From the cell containing the given text, extract its center point as [X, Y] coordinate. 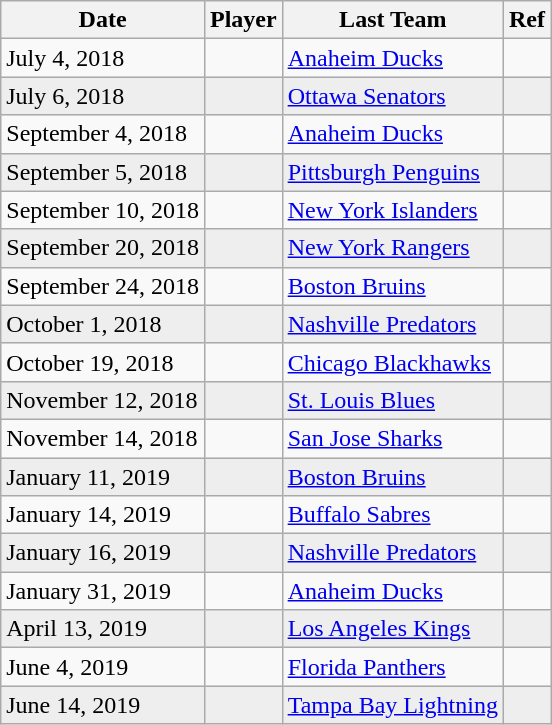
New York Rangers [392, 248]
November 14, 2018 [103, 438]
January 14, 2019 [103, 515]
January 11, 2019 [103, 477]
July 4, 2018 [103, 58]
September 20, 2018 [103, 248]
Florida Panthers [392, 667]
St. Louis Blues [392, 400]
New York Islanders [392, 210]
September 10, 2018 [103, 210]
Buffalo Sabres [392, 515]
Ref [526, 20]
June 4, 2019 [103, 667]
Los Angeles Kings [392, 629]
June 14, 2019 [103, 705]
October 19, 2018 [103, 362]
Pittsburgh Penguins [392, 172]
January 31, 2019 [103, 591]
October 1, 2018 [103, 324]
September 4, 2018 [103, 134]
San Jose Sharks [392, 438]
September 24, 2018 [103, 286]
Player [243, 20]
July 6, 2018 [103, 96]
Chicago Blackhawks [392, 362]
Tampa Bay Lightning [392, 705]
September 5, 2018 [103, 172]
November 12, 2018 [103, 400]
Ottawa Senators [392, 96]
Last Team [392, 20]
January 16, 2019 [103, 553]
Date [103, 20]
April 13, 2019 [103, 629]
